Scan for the cell matching the given text and deliver its [x, y] coordinate at center. 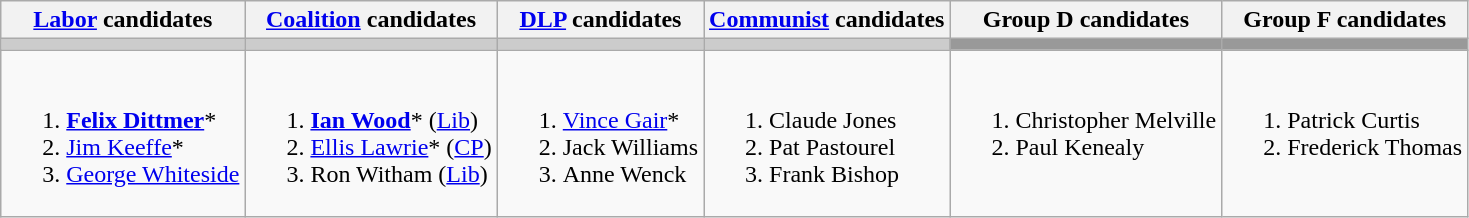
Group F candidates [1345, 20]
Christopher MelvillePaul Kenealy [1086, 134]
Coalition candidates [371, 20]
DLP candidates [600, 20]
Felix Dittmer*Jim Keeffe*George Whiteside [123, 134]
Labor candidates [123, 20]
Group D candidates [1086, 20]
Patrick CurtisFrederick Thomas [1345, 134]
Communist candidates [827, 20]
Vince Gair*Jack WilliamsAnne Wenck [600, 134]
Claude JonesPat PastourelFrank Bishop [827, 134]
Ian Wood* (Lib)Ellis Lawrie* (CP)Ron Witham (Lib) [371, 134]
